Search for the cell housing the specified text and yield its (X, Y) center coordinate. 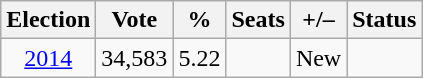
5.22 (200, 58)
Vote (134, 20)
Seats (258, 20)
Election (48, 20)
34,583 (134, 58)
% (200, 20)
+/– (318, 20)
Status (384, 20)
New (318, 58)
2014 (48, 58)
